Provide the [X, Y] coordinate of the cell's center where the given text is located.  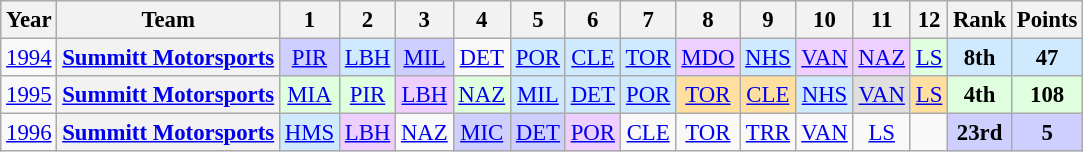
MIC [482, 133]
HMS [309, 133]
12 [928, 20]
MIA [309, 95]
7 [648, 20]
TRR [768, 133]
11 [882, 20]
8 [708, 20]
10 [824, 20]
MDO [708, 58]
1 [309, 20]
1994 [29, 58]
Rank [980, 20]
2 [367, 20]
8th [980, 58]
4th [980, 95]
6 [592, 20]
Team [168, 20]
Points [1046, 20]
9 [768, 20]
4 [482, 20]
1996 [29, 133]
1995 [29, 95]
47 [1046, 58]
3 [424, 20]
108 [1046, 95]
Year [29, 20]
23rd [980, 133]
